Identify which cell holds the provided text, then report its [x, y] central coordinate. 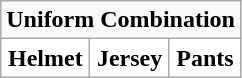
Jersey [130, 58]
Uniform Combination [121, 20]
Helmet [46, 58]
Pants [204, 58]
